Detect which cell encompasses the target text, then output its (x, y) center coordinate. 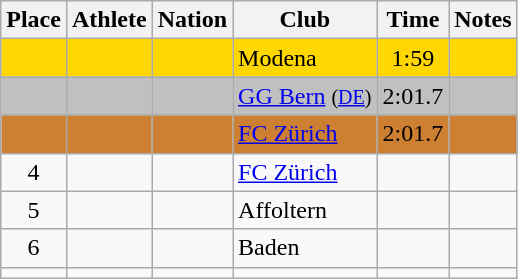
Nation (192, 20)
Notes (483, 20)
Club (305, 20)
Affoltern (305, 210)
5 (34, 210)
4 (34, 172)
6 (34, 248)
Baden (305, 248)
Athlete (109, 20)
Place (34, 20)
Time (413, 20)
GG Bern (DE) (305, 96)
Modena (305, 58)
1:59 (413, 58)
